For the text-containing cell, return its midpoint in (x, y) coordinate format. 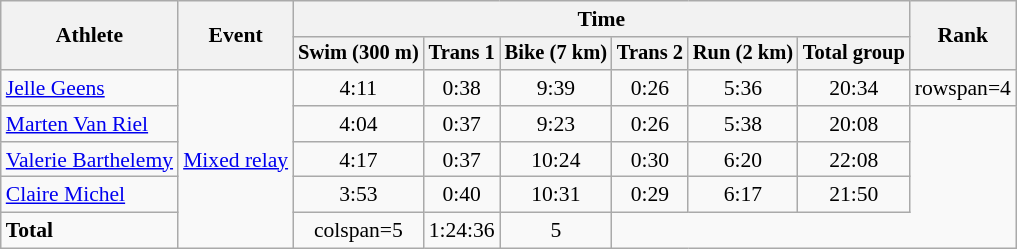
Valerie Barthelemy (90, 160)
Event (236, 36)
5:38 (743, 124)
colspan=5 (358, 231)
20:08 (854, 124)
Run (2 km) (743, 54)
Jelle Geens (90, 88)
10:24 (556, 160)
Total group (854, 54)
6:20 (743, 160)
22:08 (854, 160)
4:17 (358, 160)
4:11 (358, 88)
1:24:36 (462, 231)
9:39 (556, 88)
0:30 (650, 160)
Time (602, 19)
Swim (300 m) (358, 54)
0:29 (650, 195)
9:23 (556, 124)
4:04 (358, 124)
Rank (963, 36)
Marten Van Riel (90, 124)
Athlete (90, 36)
Mixed relay (236, 159)
rowspan=4 (963, 88)
10:31 (556, 195)
0:38 (462, 88)
20:34 (854, 88)
3:53 (358, 195)
Bike (7 km) (556, 54)
5:36 (743, 88)
5 (556, 231)
Trans 2 (650, 54)
Claire Michel (90, 195)
Trans 1 (462, 54)
Total (90, 231)
0:40 (462, 195)
21:50 (854, 195)
6:17 (743, 195)
